Detect which cell encompasses the target text, then output its (x, y) center coordinate. 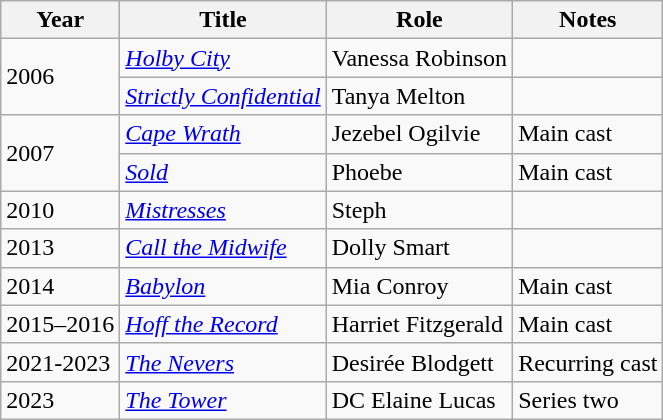
Mia Conroy (419, 286)
Title (223, 20)
Jezebel Ogilvie (419, 134)
The Tower (223, 400)
The Nevers (223, 362)
2013 (60, 248)
Cape Wrath (223, 134)
2010 (60, 210)
2015–2016 (60, 324)
Sold (223, 172)
Desirée Blodgett (419, 362)
Recurring cast (588, 362)
Hoff the Record (223, 324)
Call the Midwife (223, 248)
Mistresses (223, 210)
DC Elaine Lucas (419, 400)
2006 (60, 77)
2023 (60, 400)
Phoebe (419, 172)
Strictly Confidential (223, 96)
Role (419, 20)
Notes (588, 20)
Dolly Smart (419, 248)
Vanessa Robinson (419, 58)
Holby City (223, 58)
Babylon (223, 286)
Tanya Melton (419, 96)
2007 (60, 153)
Harriet Fitzgerald (419, 324)
2021-2023 (60, 362)
Steph (419, 210)
2014 (60, 286)
Series two (588, 400)
Year (60, 20)
